Return (X, Y) of the center of cell containing provided text 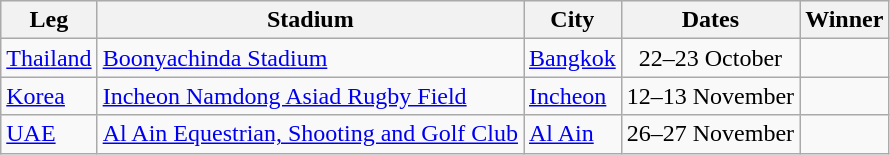
26–27 November (710, 134)
Thailand (49, 58)
12–13 November (710, 96)
Bangkok (573, 58)
Al Ain (573, 134)
Boonyachinda Stadium (310, 58)
City (573, 20)
22–23 October (710, 58)
Incheon Namdong Asiad Rugby Field (310, 96)
Al Ain Equestrian, Shooting and Golf Club (310, 134)
Incheon (573, 96)
Korea (49, 96)
Stadium (310, 20)
Winner (844, 20)
UAE (49, 134)
Leg (49, 20)
Dates (710, 20)
